Search for the cell housing the specified text and yield its (X, Y) center coordinate. 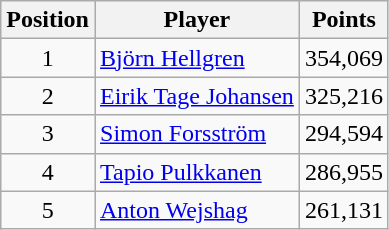
3 (48, 134)
Points (344, 20)
5 (48, 210)
4 (48, 172)
Anton Wejshag (196, 210)
261,131 (344, 210)
Tapio Pulkkanen (196, 172)
354,069 (344, 58)
Eirik Tage Johansen (196, 96)
Player (196, 20)
Position (48, 20)
1 (48, 58)
325,216 (344, 96)
294,594 (344, 134)
286,955 (344, 172)
Björn Hellgren (196, 58)
2 (48, 96)
Simon Forsström (196, 134)
